Return the (X, Y) coordinate for the center point of the cell that contains the specified text.  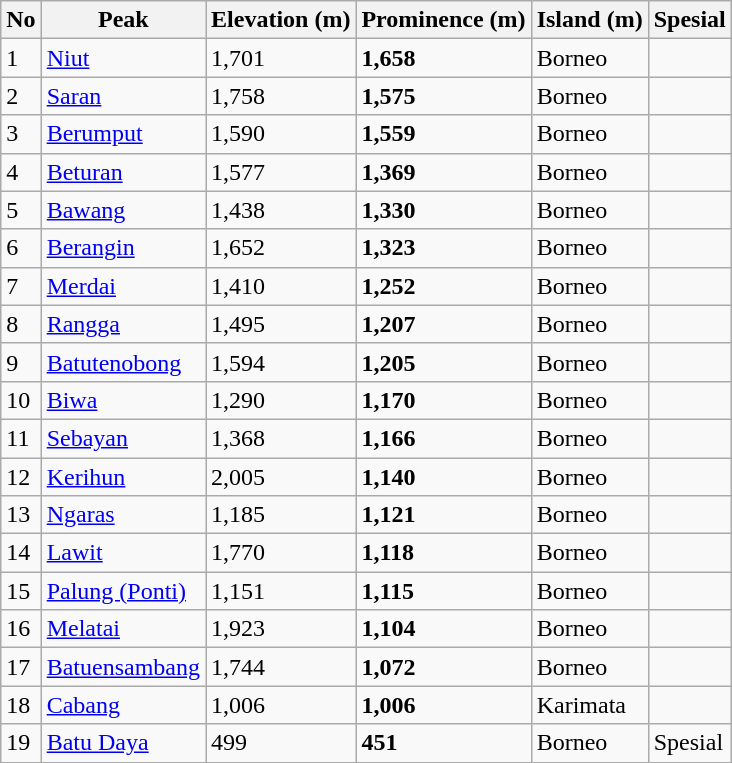
Batutenobong (123, 362)
1,166 (444, 438)
1,658 (444, 58)
1,495 (281, 324)
1,559 (444, 134)
1,594 (281, 362)
Lawit (123, 553)
18 (21, 705)
1,330 (444, 210)
1,140 (444, 477)
1,104 (444, 629)
1,770 (281, 553)
17 (21, 667)
Berangin (123, 248)
Melatai (123, 629)
451 (444, 743)
Merdai (123, 286)
1,205 (444, 362)
2,005 (281, 477)
15 (21, 591)
Prominence (m) (444, 20)
1,577 (281, 172)
1,758 (281, 96)
1,118 (444, 553)
Sebayan (123, 438)
1,701 (281, 58)
Berumput (123, 134)
4 (21, 172)
Batuensambang (123, 667)
1,590 (281, 134)
11 (21, 438)
1,185 (281, 515)
Bawang (123, 210)
499 (281, 743)
1,115 (444, 591)
1 (21, 58)
Beturan (123, 172)
2 (21, 96)
16 (21, 629)
1,170 (444, 400)
No (21, 20)
1,151 (281, 591)
Saran (123, 96)
Palung (Ponti) (123, 591)
1,252 (444, 286)
1,652 (281, 248)
12 (21, 477)
19 (21, 743)
5 (21, 210)
14 (21, 553)
1,575 (444, 96)
10 (21, 400)
1,438 (281, 210)
Karimata (590, 705)
Niut (123, 58)
1,121 (444, 515)
1,368 (281, 438)
1,323 (444, 248)
6 (21, 248)
Island (m) (590, 20)
Elevation (m) (281, 20)
1,369 (444, 172)
Peak (123, 20)
1,207 (444, 324)
1,410 (281, 286)
7 (21, 286)
1,744 (281, 667)
1,072 (444, 667)
3 (21, 134)
Batu Daya (123, 743)
Ngaras (123, 515)
1,923 (281, 629)
8 (21, 324)
Cabang (123, 705)
Rangga (123, 324)
Biwa (123, 400)
9 (21, 362)
13 (21, 515)
Kerihun (123, 477)
1,290 (281, 400)
